Return the [X, Y] coordinate for the center point of the cell that contains the specified text.  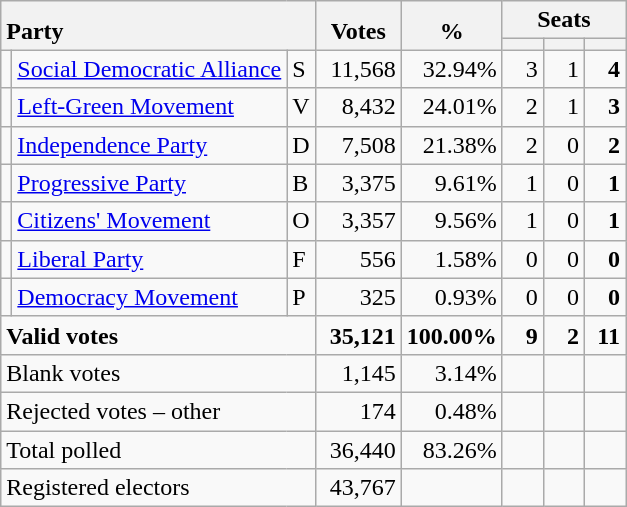
D [301, 145]
Rejected votes – other [158, 411]
9.56% [452, 221]
Independence Party [150, 145]
3,357 [358, 221]
8,432 [358, 107]
24.01% [452, 107]
100.00% [452, 335]
3.14% [452, 373]
Seats [564, 20]
Party [158, 26]
556 [358, 259]
174 [358, 411]
Liberal Party [150, 259]
11 [604, 335]
Social Democratic Alliance [150, 69]
O [301, 221]
7,508 [358, 145]
V [301, 107]
P [301, 297]
Democracy Movement [150, 297]
35,121 [358, 335]
1.58% [452, 259]
Blank votes [158, 373]
% [452, 26]
43,767 [358, 488]
3,375 [358, 183]
Citizens' Movement [150, 221]
0.93% [452, 297]
32.94% [452, 69]
Total polled [158, 449]
11,568 [358, 69]
Left-Green Movement [150, 107]
9 [522, 335]
83.26% [452, 449]
F [301, 259]
S [301, 69]
Registered electors [158, 488]
0.48% [452, 411]
1,145 [358, 373]
Votes [358, 26]
9.61% [452, 183]
4 [604, 69]
36,440 [358, 449]
Valid votes [158, 335]
325 [358, 297]
Progressive Party [150, 183]
21.38% [452, 145]
B [301, 183]
